Determine the (x, y) coordinate at the center of the cell enclosing the given text.  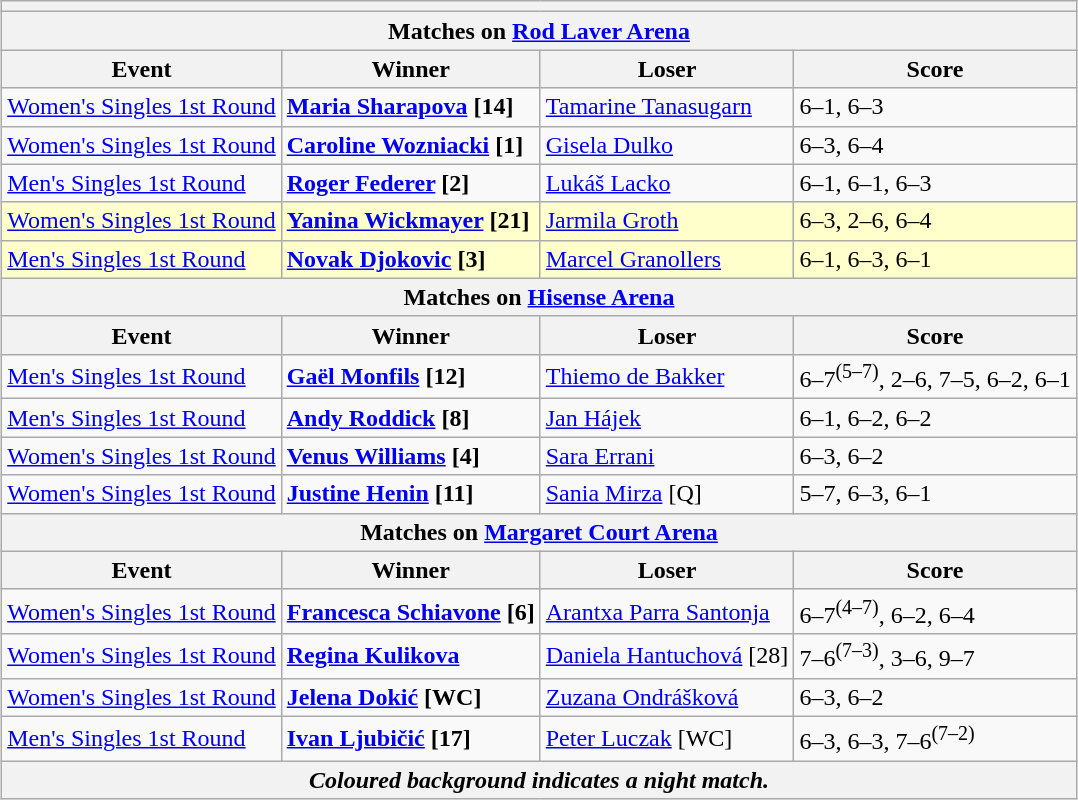
Peter Luczak [WC] (667, 738)
Arantxa Parra Santonja (667, 612)
7–6(7–3), 3–6, 9–7 (935, 656)
Marcel Granollers (667, 259)
Ivan Ljubičić [17] (410, 738)
Novak Djokovic [3] (410, 259)
6–3, 6–4 (935, 145)
Venus Williams [4] (410, 456)
Regina Kulikova (410, 656)
Daniela Hantuchová [28] (667, 656)
Jan Hájek (667, 418)
Jarmila Groth (667, 221)
Tamarine Tanasugarn (667, 107)
6–7(5–7), 2–6, 7–5, 6–2, 6–1 (935, 376)
6–7(4–7), 6–2, 6–4 (935, 612)
Sania Mirza [Q] (667, 494)
6–1, 6–2, 6–2 (935, 418)
Matches on Margaret Court Arena (540, 532)
6–3, 2–6, 6–4 (935, 221)
Jelena Dokić [WC] (410, 697)
Justine Henin [11] (410, 494)
6–1, 6–1, 6–3 (935, 183)
Matches on Hisense Arena (540, 297)
Francesca Schiavone [6] (410, 612)
6–3, 6–3, 7–6(7–2) (935, 738)
Maria Sharapova [14] (410, 107)
Coloured background indicates a night match. (540, 780)
5–7, 6–3, 6–1 (935, 494)
Caroline Wozniacki [1] (410, 145)
Sara Errani (667, 456)
Gaël Monfils [12] (410, 376)
Thiemo de Bakker (667, 376)
6–1, 6–3, 6–1 (935, 259)
Lukáš Lacko (667, 183)
6–1, 6–3 (935, 107)
Yanina Wickmayer [21] (410, 221)
Roger Federer [2] (410, 183)
Andy Roddick [8] (410, 418)
Matches on Rod Laver Arena (540, 31)
Zuzana Ondrášková (667, 697)
Gisela Dulko (667, 145)
